Capture the cell that displays the provided text and extract its [X, Y] central coordinate. 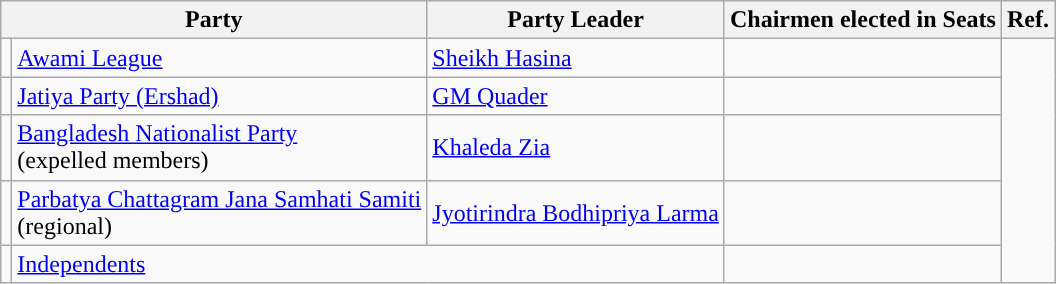
Bangladesh Nationalist Party(expelled members) [220, 148]
Parbatya Chattagram Jana Samhati Samiti(regional) [220, 212]
Khaleda Zia [576, 148]
Awami League [220, 58]
Ref. [1028, 20]
Chairmen elected in Seats [862, 20]
Sheikh Hasina [576, 58]
GM Quader [576, 96]
Party Leader [576, 20]
Party [214, 20]
Independents [368, 264]
Jyotirindra Bodhipriya Larma [576, 212]
Jatiya Party (Ershad) [220, 96]
